Provide the (X, Y) coordinate of the cell's center where the given text is located.  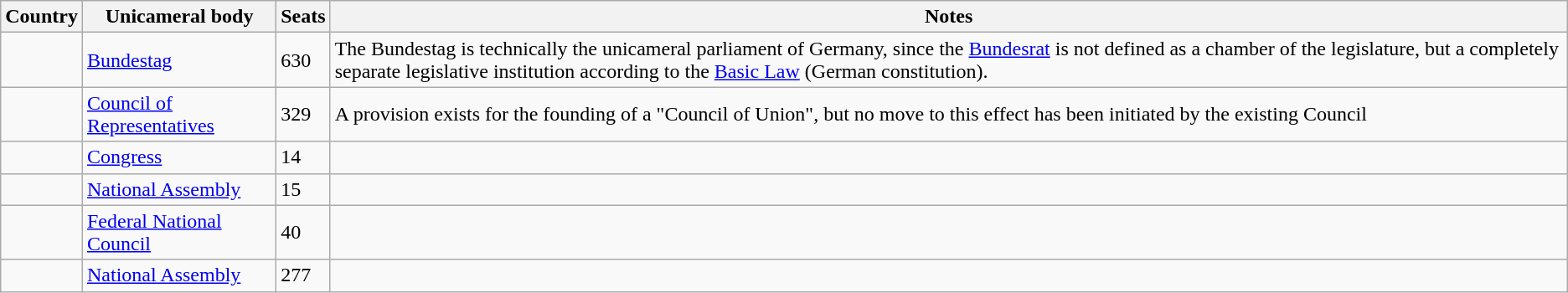
Council of Representatives (179, 114)
630 (303, 60)
A provision exists for the founding of a "Council of Union", but no move to this effect has been initiated by the existing Council (948, 114)
15 (303, 189)
329 (303, 114)
Notes (948, 17)
Unicameral body (179, 17)
277 (303, 275)
Federal National Council (179, 233)
40 (303, 233)
Congress (179, 157)
Seats (303, 17)
Bundestag (179, 60)
14 (303, 157)
Country (42, 17)
